Capture the cell that displays the provided text and extract its (x, y) central coordinate. 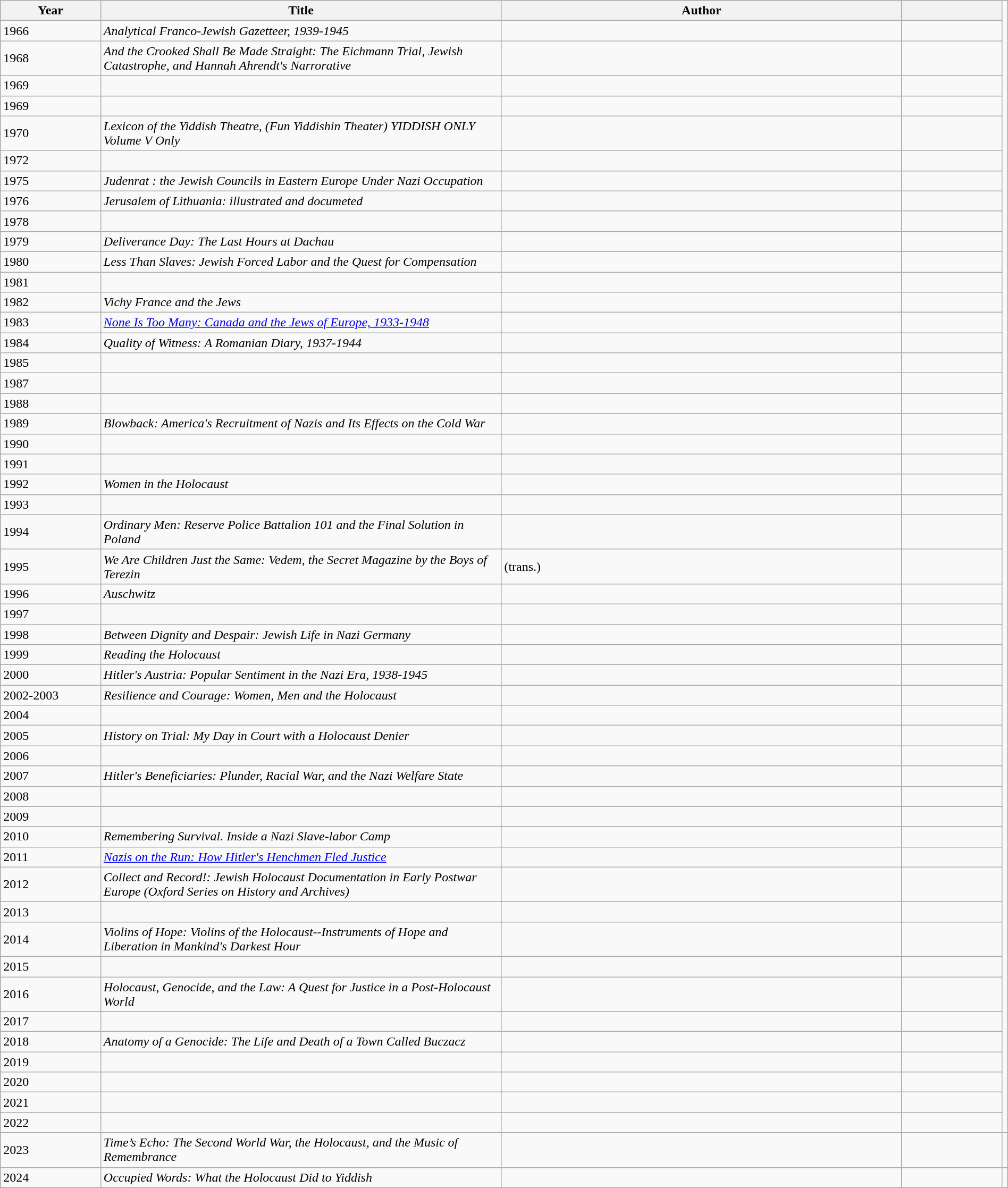
2018 (51, 1042)
1999 (51, 655)
1991 (51, 464)
2015 (51, 966)
2024 (51, 1177)
2020 (51, 1082)
Occupied Words: What the Holocaust Did to Yiddish (301, 1177)
2013 (51, 912)
1980 (51, 262)
Year (51, 11)
2007 (51, 776)
Violins of Hope: Violins of the Holocaust--Instruments of Hope and Liberation in Mankind's Darkest Hour (301, 939)
1966 (51, 31)
Ordinary Men: Reserve Police Battalion 101 and the Final Solution in Poland (301, 532)
None Is Too Many: Canada and the Jews of Europe, 1933-1948 (301, 323)
1988 (51, 403)
And the Crooked Shall Be Made Straight: The Eichmann Trial, Jewish Catastrophe, and Hannah Ahrendt's Narrorative (301, 58)
2002-2003 (51, 695)
1995 (51, 567)
Hitler's Austria: Popular Sentiment in the Nazi Era, 1938-1945 (301, 675)
Collect and Record!: Jewish Holocaust Documentation in Early Postwar Europe (Oxford Series on History and Archives) (301, 884)
1972 (51, 161)
1989 (51, 424)
1993 (51, 504)
Vichy France and the Jews (301, 302)
2012 (51, 884)
Resilience and Courage: Women, Men and the Holocaust (301, 695)
Title (301, 11)
We Are Children Just the Same: Vedem, the Secret Magazine by the Boys of Terezin (301, 567)
2005 (51, 736)
Hitler's Beneficiaries: Plunder, Racial War, and the Nazi Welfare State (301, 776)
Nazis on the Run: How Hitler's Henchmen Fled Justice (301, 857)
1983 (51, 323)
History on Trial: My Day in Court with a Holocaust Denier (301, 736)
2000 (51, 675)
Author (702, 11)
1992 (51, 484)
1978 (51, 221)
1998 (51, 634)
1987 (51, 383)
2017 (51, 1022)
1985 (51, 363)
Reading the Holocaust (301, 655)
2021 (51, 1102)
2023 (51, 1150)
1968 (51, 58)
2010 (51, 837)
2022 (51, 1123)
Holocaust, Genocide, and the Law: A Quest for Justice in a Post-Holocaust World (301, 994)
Time’s Echo: The Second World War, the Holocaust, and the Music of Remembrance (301, 1150)
1975 (51, 181)
Auschwitz (301, 594)
Jerusalem of Lithuania: illustrated and documeted (301, 201)
1979 (51, 241)
Women in the Holocaust (301, 484)
2009 (51, 816)
Less Than Slaves: Jewish Forced Labor and the Quest for Compensation (301, 262)
Deliverance Day: The Last Hours at Dachau (301, 241)
1976 (51, 201)
2004 (51, 715)
Between Dignity and Despair: Jewish Life in Nazi Germany (301, 634)
1984 (51, 343)
2008 (51, 796)
Remembering Survival. Inside a Nazi Slave-labor Camp (301, 837)
1997 (51, 614)
1982 (51, 302)
1981 (51, 282)
(trans.) (702, 567)
2006 (51, 756)
1994 (51, 532)
Blowback: America's Recruitment of Nazis and Its Effects on the Cold War (301, 424)
2014 (51, 939)
1970 (51, 133)
2011 (51, 857)
1990 (51, 444)
1996 (51, 594)
Judenrat : the Jewish Councils in Eastern Europe Under Nazi Occupation (301, 181)
Lexicon of the Yiddish Theatre, (Fun Yiddishin Theater) YIDDISH ONLY Volume V Only (301, 133)
2019 (51, 1062)
Analytical Franco-Jewish Gazetteer, 1939-1945 (301, 31)
Anatomy of a Genocide: The Life and Death of a Town Called Buczacz (301, 1042)
Quality of Witness: A Romanian Diary, 1937-1944 (301, 343)
2016 (51, 994)
